Return (x, y) of the center of cell containing provided text 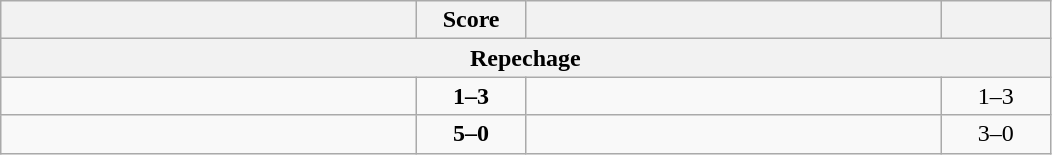
5–0 (472, 134)
3–0 (996, 134)
Score (472, 20)
Repechage (526, 58)
